Scan for the cell matching the given text and deliver its (x, y) coordinate at center. 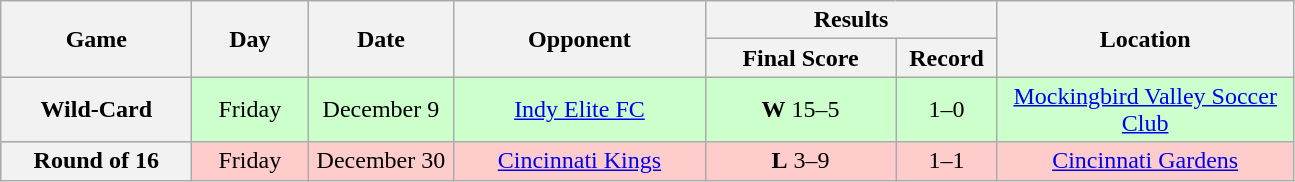
Indy Elite FC (580, 110)
W 15–5 (800, 110)
Round of 16 (96, 161)
December 9 (381, 110)
Wild-Card (96, 110)
Record (946, 58)
Game (96, 39)
Day (250, 39)
Mockingbird Valley Soccer Club (1145, 110)
December 30 (381, 161)
1–1 (946, 161)
Location (1145, 39)
Results (851, 20)
1–0 (946, 110)
Cincinnati Kings (580, 161)
Final Score (800, 58)
Opponent (580, 39)
L 3–9 (800, 161)
Cincinnati Gardens (1145, 161)
Date (381, 39)
